Return (X, Y) of the center of cell containing provided text 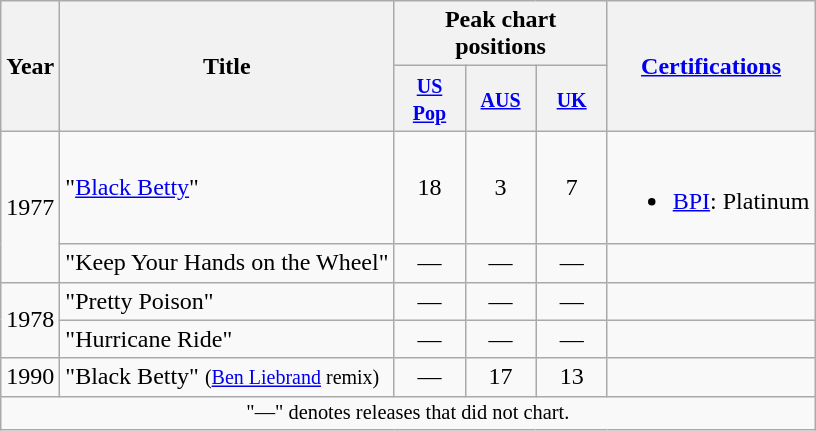
"Hurricane Ride" (227, 339)
Year (30, 66)
US Pop (430, 98)
BPI: Platinum (711, 188)
13 (572, 377)
3 (500, 188)
"Black Betty" (227, 188)
Peak chart positions (500, 34)
"Keep Your Hands on the Wheel" (227, 263)
7 (572, 188)
Certifications (711, 66)
AUS (500, 98)
"—" denotes releases that did not chart. (408, 413)
1978 (30, 320)
"Pretty Poison" (227, 301)
UK (572, 98)
"Black Betty" (Ben Liebrand remix) (227, 377)
Title (227, 66)
18 (430, 188)
1977 (30, 206)
1990 (30, 377)
17 (500, 377)
